Provide the [X, Y] coordinate of the cell's center where the given text is located.  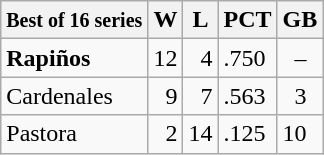
.563 [248, 96]
3 [300, 96]
Pastora [74, 134]
PCT [248, 20]
9 [166, 96]
4 [200, 58]
GB [300, 20]
– [300, 58]
.125 [248, 134]
7 [200, 96]
12 [166, 58]
Rapiños [74, 58]
W [166, 20]
2 [166, 134]
Cardenales [74, 96]
Best of 16 series [74, 20]
L [200, 20]
10 [300, 134]
14 [200, 134]
.750 [248, 58]
